Identify which cell holds the provided text, then report its [X, Y] central coordinate. 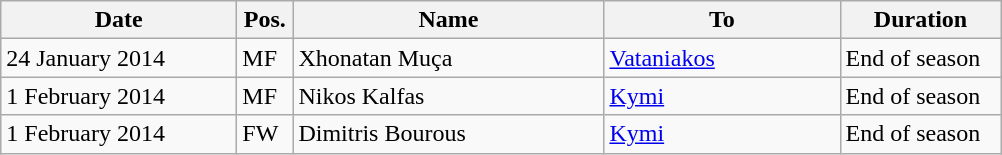
Date [119, 20]
24 January 2014 [119, 58]
Vataniakos [722, 58]
Name [448, 20]
To [722, 20]
FW [265, 134]
Dimitris Bourous [448, 134]
Duration [920, 20]
Xhonatan Muça [448, 58]
Nikos Kalfas [448, 96]
Pos. [265, 20]
